Output the [X, Y] coordinate of the center of the cell containing the given text.  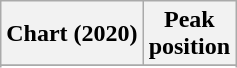
Chart (2020) [72, 34]
Peakposition [189, 34]
